Capture the cell that displays the provided text and extract its (X, Y) central coordinate. 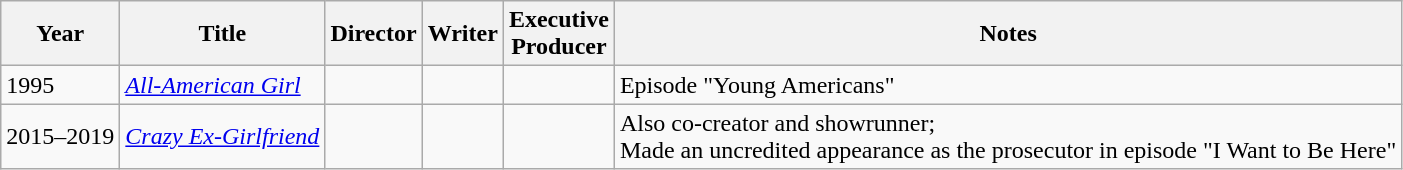
Crazy Ex-Girlfriend (222, 136)
1995 (60, 85)
ExecutiveProducer (558, 34)
Episode "Young Americans" (1008, 85)
2015–2019 (60, 136)
Writer (462, 34)
Also co-creator and showrunner;Made an uncredited appearance as the prosecutor in episode "I Want to Be Here" (1008, 136)
Notes (1008, 34)
Year (60, 34)
Director (374, 34)
All-American Girl (222, 85)
Title (222, 34)
